Identify which cell holds the provided text, then report its (X, Y) central coordinate. 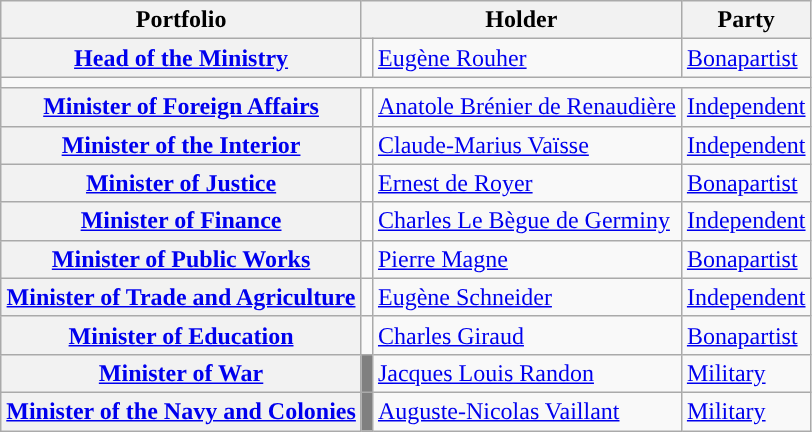
Minister of the Interior (182, 145)
Minister of Public Works (182, 259)
Eugène Schneider (526, 297)
Minister of Finance (182, 221)
Minister of Trade and Agriculture (182, 297)
Minister of the Navy and Colonies (182, 411)
Portfolio (182, 20)
Eugène Rouher (526, 58)
Ernest de Royer (526, 183)
Minister of Education (182, 335)
Anatole Brénier de Renaudière (526, 107)
Jacques Louis Randon (526, 373)
Charles Le Bègue de Germiny (526, 221)
Holder (521, 20)
Pierre Magne (526, 259)
Minister of War (182, 373)
Auguste-Nicolas Vaillant (526, 411)
Charles Giraud (526, 335)
Claude-Marius Vaïsse (526, 145)
Party (746, 20)
Minister of Foreign Affairs (182, 107)
Head of the Ministry (182, 58)
Minister of Justice (182, 183)
